From the cell containing the given text, extract its center point as (X, Y) coordinate. 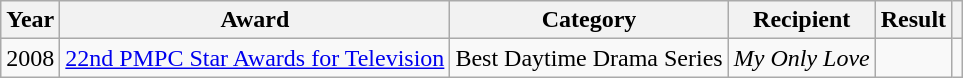
Best Daytime Drama Series (589, 58)
22nd PMPC Star Awards for Television (255, 58)
Year (30, 20)
My Only Love (802, 58)
Recipient (802, 20)
2008 (30, 58)
Result (913, 20)
Category (589, 20)
Award (255, 20)
